Locate the cell with the specified text and output its (X, Y) center coordinate. 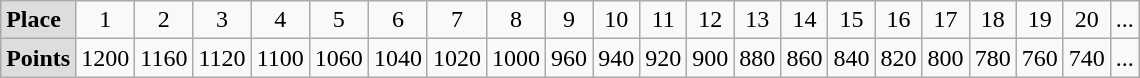
10 (616, 20)
900 (710, 58)
5 (338, 20)
Place (38, 20)
760 (1040, 58)
12 (710, 20)
780 (992, 58)
6 (398, 20)
1060 (338, 58)
1160 (164, 58)
16 (898, 20)
2 (164, 20)
Points (38, 58)
1040 (398, 58)
860 (804, 58)
940 (616, 58)
7 (456, 20)
960 (570, 58)
880 (758, 58)
920 (664, 58)
11 (664, 20)
4 (280, 20)
740 (1086, 58)
800 (946, 58)
9 (570, 20)
20 (1086, 20)
840 (852, 58)
1200 (106, 58)
14 (804, 20)
1100 (280, 58)
1000 (516, 58)
1 (106, 20)
8 (516, 20)
3 (222, 20)
13 (758, 20)
1020 (456, 58)
17 (946, 20)
1120 (222, 58)
19 (1040, 20)
820 (898, 58)
18 (992, 20)
15 (852, 20)
